Return the [x, y] coordinate for the center point of the cell that contains the specified text.  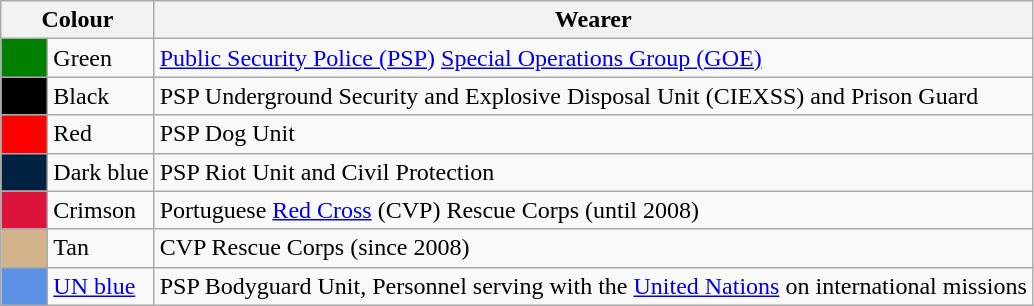
Black [101, 96]
Portuguese Red Cross (CVP) Rescue Corps (until 2008) [593, 210]
Tan [101, 248]
CVP Rescue Corps (since 2008) [593, 248]
Wearer [593, 20]
Crimson [101, 210]
Green [101, 58]
Colour [78, 20]
Red [101, 134]
PSP Riot Unit and Civil Protection [593, 172]
UN blue [101, 286]
Public Security Police (PSP) Special Operations Group (GOE) [593, 58]
PSP Underground Security and Explosive Disposal Unit (CIEXSS) and Prison Guard [593, 96]
PSP Bodyguard Unit, Personnel serving with the United Nations on international missions [593, 286]
PSP Dog Unit [593, 134]
Dark blue [101, 172]
